Find where the given text appears and provide that cell's center as [X, Y] coordinate. 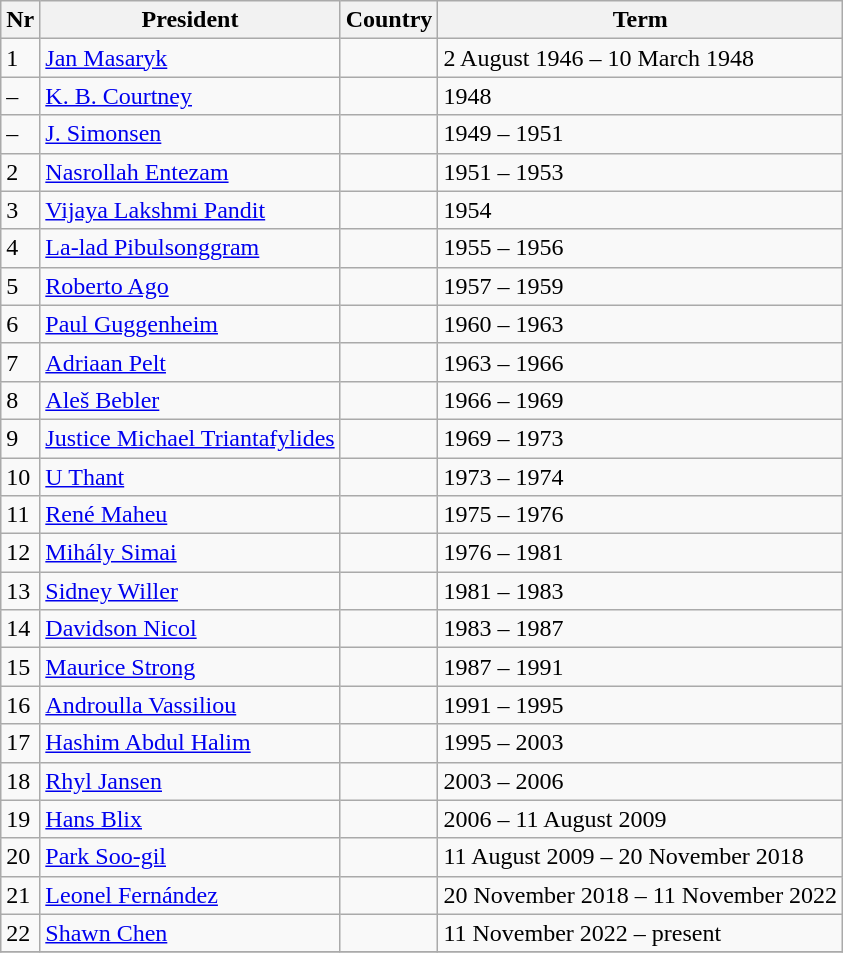
14 [20, 629]
5 [20, 286]
President [190, 20]
11 November 2022 – present [640, 933]
Sidney Willer [190, 591]
Nr [20, 20]
4 [20, 248]
Nasrollah Entezam [190, 172]
22 [20, 933]
J. Simonsen [190, 134]
K. B. Courtney [190, 96]
1995 – 2003 [640, 743]
Hans Blix [190, 819]
15 [20, 667]
2006 – 11 August 2009 [640, 819]
1983 – 1987 [640, 629]
Androulla Vassiliou [190, 705]
1951 – 1953 [640, 172]
Hashim Abdul Halim [190, 743]
1 [20, 58]
11 August 2009 – 20 November 2018 [640, 857]
21 [20, 895]
1955 – 1956 [640, 248]
Jan Masaryk [190, 58]
9 [20, 438]
2 August 1946 – 10 March 1948 [640, 58]
Vijaya Lakshmi Pandit [190, 210]
Maurice Strong [190, 667]
19 [20, 819]
Term [640, 20]
18 [20, 781]
Roberto Ago [190, 286]
La-lad Pibulsonggram [190, 248]
1963 – 1966 [640, 362]
6 [20, 324]
8 [20, 400]
1969 – 1973 [640, 438]
16 [20, 705]
Aleš Bebler [190, 400]
3 [20, 210]
U Thant [190, 477]
René Maheu [190, 515]
Park Soo-gil [190, 857]
13 [20, 591]
Shawn Chen [190, 933]
12 [20, 553]
1960 – 1963 [640, 324]
Country [389, 20]
Paul Guggenheim [190, 324]
Mihály Simai [190, 553]
1975 – 1976 [640, 515]
1973 – 1974 [640, 477]
2 [20, 172]
1991 – 1995 [640, 705]
1966 – 1969 [640, 400]
20 November 2018 – 11 November 2022 [640, 895]
7 [20, 362]
1948 [640, 96]
17 [20, 743]
Rhyl Jansen [190, 781]
20 [20, 857]
11 [20, 515]
1981 – 1983 [640, 591]
1987 – 1991 [640, 667]
2003 – 2006 [640, 781]
1957 – 1959 [640, 286]
10 [20, 477]
Justice Michael Triantafylides [190, 438]
Davidson Nicol [190, 629]
1976 – 1981 [640, 553]
1954 [640, 210]
Adriaan Pelt [190, 362]
Leonel Fernández [190, 895]
1949 – 1951 [640, 134]
